Provide the [x, y] coordinate of the cell's center where the given text is located.  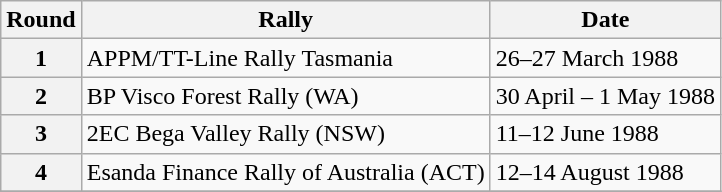
30 April – 1 May 1988 [605, 96]
4 [41, 172]
Esanda Finance Rally of Australia (ACT) [286, 172]
Round [41, 20]
APPM/TT-Line Rally Tasmania [286, 58]
BP Visco Forest Rally (WA) [286, 96]
2EC Bega Valley Rally (NSW) [286, 134]
26–27 March 1988 [605, 58]
3 [41, 134]
Rally [286, 20]
Date [605, 20]
2 [41, 96]
12–14 August 1988 [605, 172]
1 [41, 58]
11–12 June 1988 [605, 134]
